Extract the (x, y) coordinate from the center of the cell holding the provided text.  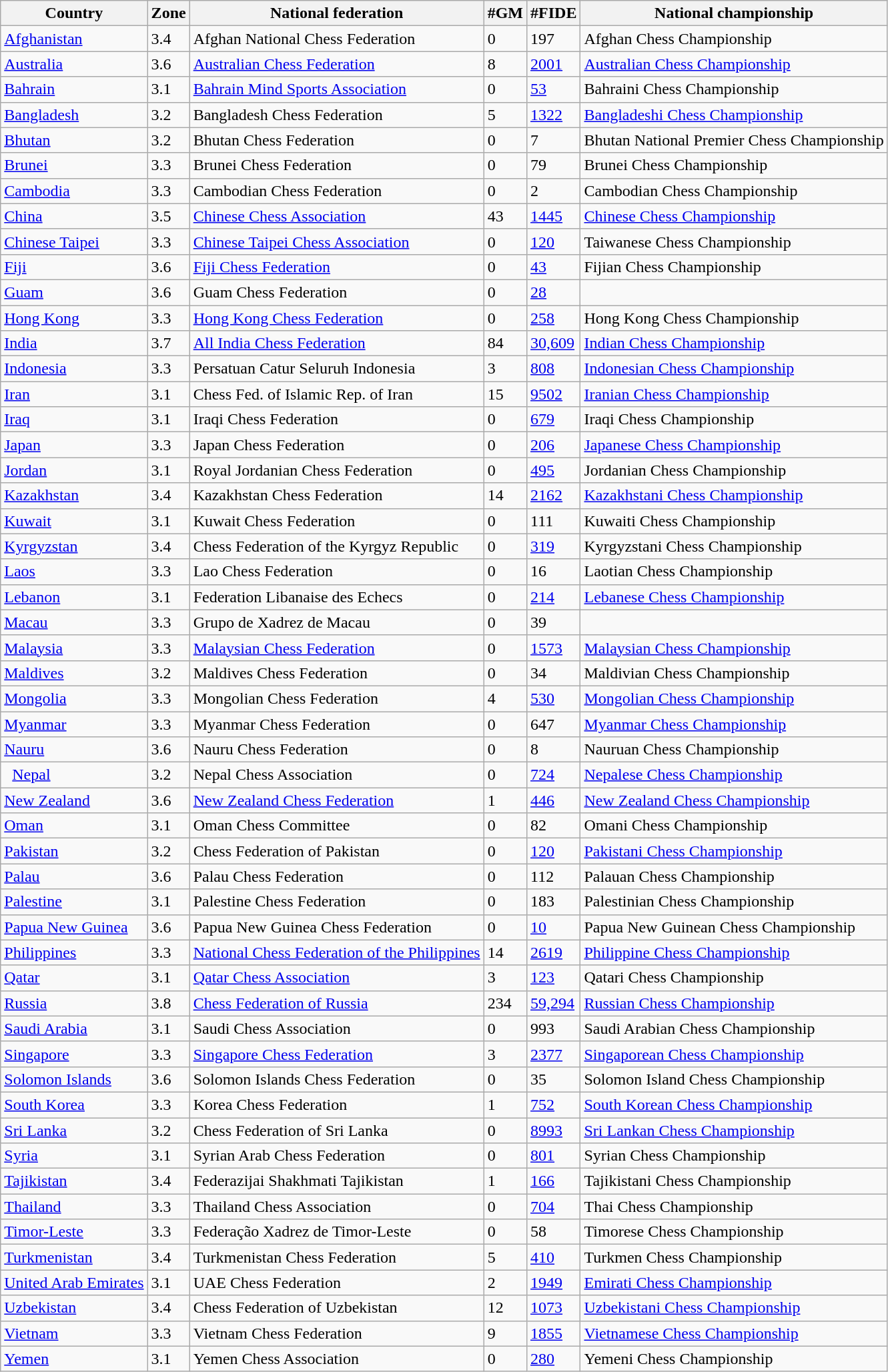
Nepalese Chess Championship (734, 775)
Bhutan Chess Federation (336, 140)
National Chess Federation of the Philippines (336, 952)
Palau Chess Federation (336, 876)
New Zealand Chess Championship (734, 800)
Tajikistani Chess Championship (734, 1181)
2377 (554, 1054)
Palauan Chess Championship (734, 876)
Solomon Islands Chess Federation (336, 1079)
Pakistani Chess Championship (734, 851)
New Zealand (74, 800)
Malaysia (74, 648)
Uzbekistani Chess Championship (734, 1308)
1322 (554, 115)
Thai Chess Championship (734, 1207)
#FIDE (554, 13)
Papua New Guinea Chess Federation (336, 927)
Maldives (74, 673)
United Arab Emirates (74, 1283)
34 (554, 673)
National federation (336, 13)
Omani Chess Championship (734, 826)
10 (554, 927)
808 (554, 369)
206 (554, 445)
Macau (74, 622)
Russia (74, 1003)
Fijian Chess Championship (734, 267)
Yemen (74, 1359)
Chess Federation of Uzbekistan (336, 1308)
Yemen Chess Association (336, 1359)
Turkmenistan (74, 1257)
Bhutan (74, 140)
Emirati Chess Championship (734, 1283)
530 (554, 698)
801 (554, 1156)
Myanmar Chess Championship (734, 724)
28 (554, 292)
Qatar Chess Association (336, 978)
Solomon Island Chess Championship (734, 1079)
Afghan National Chess Federation (336, 39)
Cambodia (74, 191)
Indian Chess Championship (734, 344)
Maldivian Chess Championship (734, 673)
Fiji Chess Federation (336, 267)
214 (554, 597)
Syrian Arab Chess Federation (336, 1156)
Zone (168, 13)
Palestinian Chess Championship (734, 902)
446 (554, 800)
123 (554, 978)
79 (554, 165)
15 (505, 394)
Malaysian Chess Championship (734, 648)
Thailand (74, 1207)
Kuwaiti Chess Championship (734, 521)
58 (554, 1232)
Bahraini Chess Championship (734, 89)
Bangladesh Chess Federation (336, 115)
Nepal (74, 775)
Malaysian Chess Federation (336, 648)
Maldives Chess Federation (336, 673)
Saudi Arabian Chess Championship (734, 1028)
Yemeni Chess Championship (734, 1359)
Nauru Chess Federation (336, 750)
2619 (554, 952)
Iraqi Chess Championship (734, 420)
9 (505, 1333)
Syria (74, 1156)
Nauruan Chess Championship (734, 750)
Singaporean Chess Championship (734, 1054)
Iranian Chess Championship (734, 394)
Hong Kong Chess Championship (734, 318)
495 (554, 470)
1073 (554, 1308)
Bangladesh (74, 115)
3.8 (168, 1003)
Australia (74, 64)
Iraq (74, 420)
Philippine Chess Championship (734, 952)
Chess Federation of the Kyrgyz Republic (336, 546)
752 (554, 1105)
Saudi Arabia (74, 1028)
Oman Chess Committee (336, 826)
Kazakhstan Chess Federation (336, 496)
4 (505, 698)
197 (554, 39)
Kazakhstan (74, 496)
Laos (74, 572)
Vietnamese Chess Championship (734, 1333)
Brunei Chess Federation (336, 165)
Guam (74, 292)
Papua New Guinean Chess Championship (734, 927)
Bahrain Mind Sports Association (336, 89)
39 (554, 622)
82 (554, 826)
Jordanian Chess Championship (734, 470)
Nauru (74, 750)
Nepal Chess Association (336, 775)
Qatari Chess Championship (734, 978)
China (74, 216)
1855 (554, 1333)
Turkmenistan Chess Federation (336, 1257)
1573 (554, 648)
1949 (554, 1283)
Kazakhstani Chess Championship (734, 496)
South Korean Chess Championship (734, 1105)
319 (554, 546)
Singapore Chess Federation (336, 1054)
Syrian Chess Championship (734, 1156)
Afghan Chess Championship (734, 39)
Vietnam (74, 1333)
993 (554, 1028)
Iran (74, 394)
Singapore (74, 1054)
Australian Chess Championship (734, 64)
National championship (734, 13)
704 (554, 1207)
410 (554, 1257)
Myanmar Chess Federation (336, 724)
Kuwait Chess Federation (336, 521)
Saudi Chess Association (336, 1028)
647 (554, 724)
Federation Libanaise des Echecs (336, 597)
Palau (74, 876)
Solomon Islands (74, 1079)
Lebanese Chess Championship (734, 597)
Chess Federation of Sri Lanka (336, 1131)
Kyrgyzstan (74, 546)
Cambodian Chess Federation (336, 191)
Japan (74, 445)
Laotian Chess Championship (734, 572)
Oman (74, 826)
Korea Chess Federation (336, 1105)
Indonesia (74, 369)
280 (554, 1359)
Brunei Chess Championship (734, 165)
Chess Fed. of Islamic Rep. of Iran (336, 394)
8993 (554, 1131)
Afghanistan (74, 39)
Turkmen Chess Championship (734, 1257)
Qatar (74, 978)
Federação Xadrez de Timor-Leste (336, 1232)
724 (554, 775)
Iraqi Chess Federation (336, 420)
2001 (554, 64)
Indonesian Chess Championship (734, 369)
Bhutan National Premier Chess Championship (734, 140)
Japanese Chess Championship (734, 445)
679 (554, 420)
Chinese Taipei (74, 241)
Mongolian Chess Federation (336, 698)
Taiwanese Chess Championship (734, 241)
Bangladeshi Chess Championship (734, 115)
Grupo de Xadrez de Macau (336, 622)
1445 (554, 216)
Lebanon (74, 597)
112 (554, 876)
Russian Chess Championship (734, 1003)
Palestine (74, 902)
234 (505, 1003)
Chess Federation of Pakistan (336, 851)
84 (505, 344)
Kuwait (74, 521)
Hong Kong (74, 318)
Sri Lankan Chess Championship (734, 1131)
12 (505, 1308)
Chinese Taipei Chess Association (336, 241)
Jordan (74, 470)
Mongolia (74, 698)
111 (554, 521)
35 (554, 1079)
Country (74, 13)
Hong Kong Chess Federation (336, 318)
Australian Chess Federation (336, 64)
Mongolian Chess Championship (734, 698)
16 (554, 572)
3.5 (168, 216)
Chess Federation of Russia (336, 1003)
UAE Chess Federation (336, 1283)
Japan Chess Federation (336, 445)
Vietnam Chess Federation (336, 1333)
Guam Chess Federation (336, 292)
Pakistan (74, 851)
Timorese Chess Championship (734, 1232)
South Korea (74, 1105)
Lao Chess Federation (336, 572)
Philippines (74, 952)
#GM (505, 13)
53 (554, 89)
All India Chess Federation (336, 344)
Kyrgyzstani Chess Championship (734, 546)
7 (554, 140)
Thailand Chess Association (336, 1207)
2162 (554, 496)
Palestine Chess Federation (336, 902)
9502 (554, 394)
Chinese Chess Championship (734, 216)
Timor-Leste (74, 1232)
Myanmar (74, 724)
Tajikistan (74, 1181)
Brunei (74, 165)
Cambodian Chess Championship (734, 191)
183 (554, 902)
258 (554, 318)
New Zealand Chess Federation (336, 800)
Chinese Chess Association (336, 216)
Royal Jordanian Chess Federation (336, 470)
3.7 (168, 344)
59,294 (554, 1003)
Federazijai Shakhmati Tajikistan (336, 1181)
India (74, 344)
Uzbekistan (74, 1308)
Papua New Guinea (74, 927)
Fiji (74, 267)
Bahrain (74, 89)
Persatuan Catur Seluruh Indonesia (336, 369)
166 (554, 1181)
Sri Lanka (74, 1131)
30,609 (554, 344)
